From the cell containing the given text, extract its center point as (X, Y) coordinate. 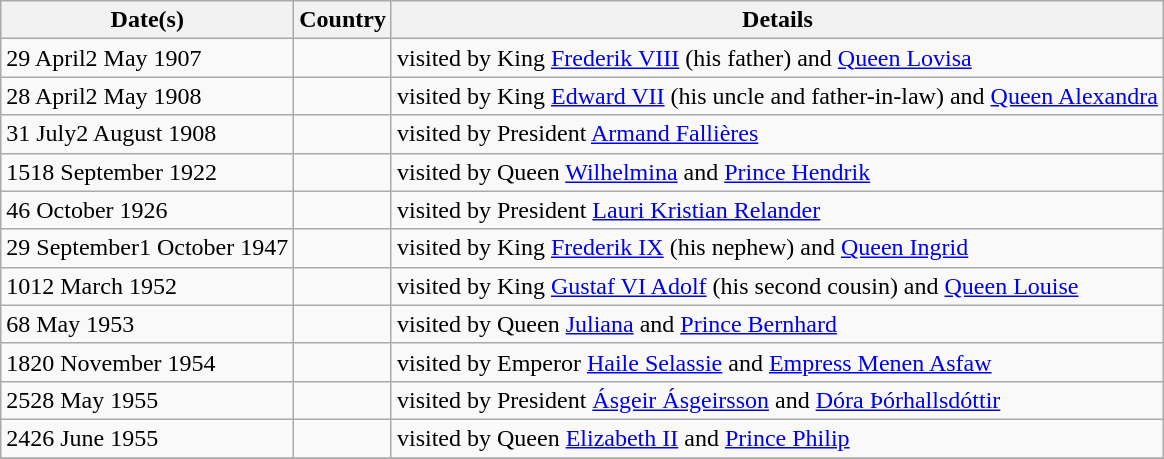
visited by King Edward VII (his uncle and father-in-law) and Queen Alexandra (777, 96)
46 October 1926 (148, 210)
2426 June 1955 (148, 438)
68 May 1953 (148, 324)
visited by Queen Wilhelmina and Prince Hendrik (777, 172)
28 April2 May 1908 (148, 96)
1820 November 1954 (148, 362)
1518 September 1922 (148, 172)
29 April2 May 1907 (148, 58)
Details (777, 20)
2528 May 1955 (148, 400)
31 July2 August 1908 (148, 134)
29 September1 October 1947 (148, 248)
1012 March 1952 (148, 286)
visited by Queen Juliana and Prince Bernhard (777, 324)
visited by King Gustaf VI Adolf (his second cousin) and Queen Louise (777, 286)
visited by President Lauri Kristian Relander (777, 210)
visited by King Frederik IX (his nephew) and Queen Ingrid (777, 248)
visited by Emperor Haile Selassie and Empress Menen Asfaw (777, 362)
Country (343, 20)
visited by President Ásgeir Ásgeirsson and Dóra Þórhallsdóttir (777, 400)
visited by Queen Elizabeth II and Prince Philip (777, 438)
visited by President Armand Fallières (777, 134)
visited by King Frederik VIII (his father) and Queen Lovisa (777, 58)
Date(s) (148, 20)
